Locate the cell with the specified text and output its [x, y] center coordinate. 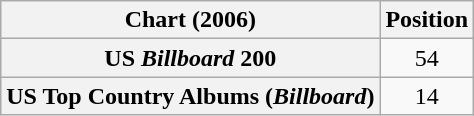
US Billboard 200 [190, 58]
Chart (2006) [190, 20]
US Top Country Albums (Billboard) [190, 96]
14 [427, 96]
Position [427, 20]
54 [427, 58]
